For the text-containing cell, return its midpoint in [x, y] coordinate format. 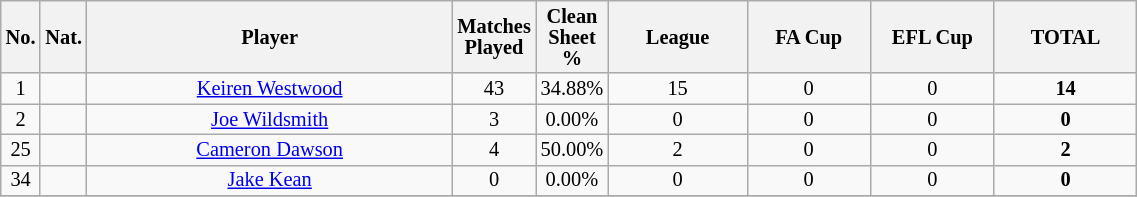
EFL Cup [932, 36]
43 [494, 88]
No. [21, 36]
Cameron Dawson [270, 150]
Player [270, 36]
FA Cup [808, 36]
14 [1065, 88]
4 [494, 150]
Nat. [63, 36]
1 [21, 88]
TOTAL [1065, 36]
34 [21, 180]
Clean Sheet % [572, 36]
3 [494, 120]
50.00% [572, 150]
Jake Kean [270, 180]
25 [21, 150]
Keiren Westwood [270, 88]
League [678, 36]
34.88% [572, 88]
15 [678, 88]
Joe Wildsmith [270, 120]
Matches Played [494, 36]
